Detect which cell encompasses the target text, then output its [X, Y] center coordinate. 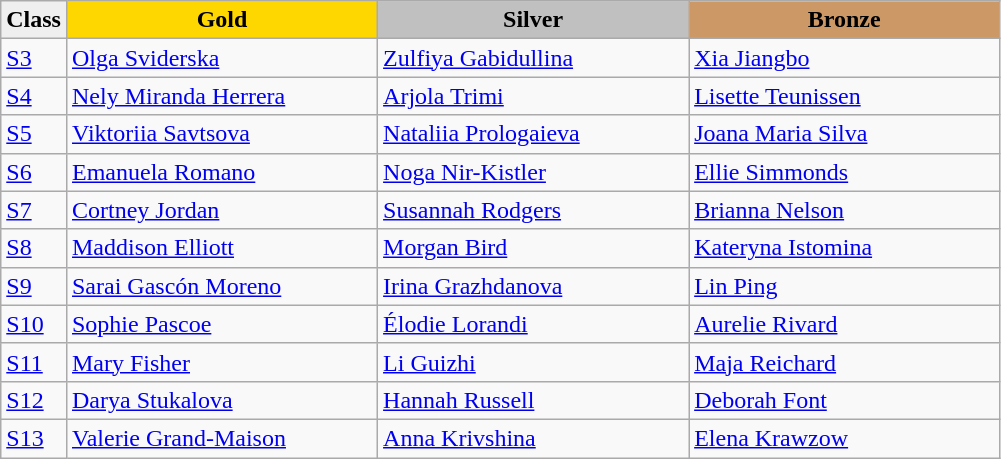
Lisette Teunissen [844, 96]
Xia Jiangbo [844, 58]
Nataliia Prologaieva [534, 134]
Deborah Font [844, 400]
S10 [34, 324]
Silver [534, 20]
S13 [34, 438]
Gold [222, 20]
Class [34, 20]
Cortney Jordan [222, 210]
Emanuela Romano [222, 172]
Susannah Rodgers [534, 210]
S8 [34, 248]
Joana Maria Silva [844, 134]
Irina Grazhdanova [534, 286]
S3 [34, 58]
Olga Sviderska [222, 58]
Arjola Trimi [534, 96]
S11 [34, 362]
Darya Stukalova [222, 400]
Bronze [844, 20]
Mary Fisher [222, 362]
Brianna Nelson [844, 210]
S6 [34, 172]
S5 [34, 134]
Noga Nir-Kistler [534, 172]
Nely Miranda Herrera [222, 96]
Anna Krivshina [534, 438]
Hannah Russell [534, 400]
S12 [34, 400]
Li Guizhi [534, 362]
Viktoriia Savtsova [222, 134]
Maja Reichard [844, 362]
S4 [34, 96]
Valerie Grand-Maison [222, 438]
Zulfiya Gabidullina [534, 58]
Ellie Simmonds [844, 172]
Élodie Lorandi [534, 324]
Aurelie Rivard [844, 324]
S9 [34, 286]
Sophie Pascoe [222, 324]
Morgan Bird [534, 248]
Maddison Elliott [222, 248]
S7 [34, 210]
Kateryna Istomina [844, 248]
Elena Krawzow [844, 438]
Lin Ping [844, 286]
Sarai Gascón Moreno [222, 286]
